For the text-containing cell, return its midpoint in [X, Y] coordinate format. 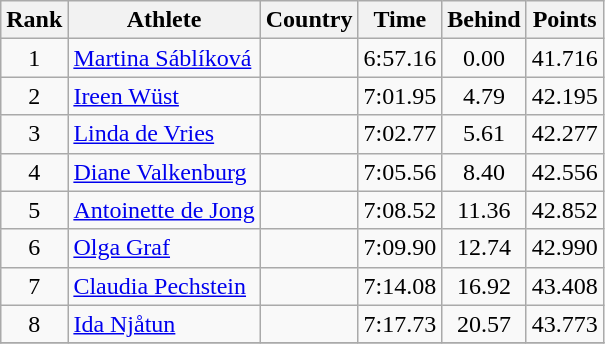
Ireen Wüst [164, 96]
5.61 [484, 134]
Claudia Pechstein [164, 286]
7:09.90 [400, 248]
20.57 [484, 324]
42.277 [564, 134]
1 [34, 58]
Diane Valkenburg [164, 172]
7:14.08 [400, 286]
42.556 [564, 172]
11.36 [484, 210]
7:02.77 [400, 134]
8 [34, 324]
Time [400, 20]
43.773 [564, 324]
6 [34, 248]
7:05.56 [400, 172]
7:17.73 [400, 324]
Martina Sáblíková [164, 58]
5 [34, 210]
16.92 [484, 286]
41.716 [564, 58]
4 [34, 172]
43.408 [564, 286]
Linda de Vries [164, 134]
8.40 [484, 172]
12.74 [484, 248]
42.990 [564, 248]
7 [34, 286]
Points [564, 20]
2 [34, 96]
0.00 [484, 58]
4.79 [484, 96]
Athlete [164, 20]
Ida Njåtun [164, 324]
6:57.16 [400, 58]
42.852 [564, 210]
7:08.52 [400, 210]
Rank [34, 20]
Antoinette de Jong [164, 210]
Country [309, 20]
Olga Graf [164, 248]
Behind [484, 20]
3 [34, 134]
42.195 [564, 96]
7:01.95 [400, 96]
